Determine the [X, Y] coordinate at the center of the cell enclosing the given text.  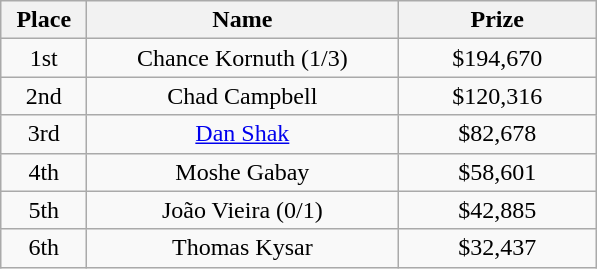
Chance Kornuth (1/3) [242, 58]
3rd [44, 134]
Place [44, 20]
1st [44, 58]
João Vieira (0/1) [242, 210]
$120,316 [498, 96]
$58,601 [498, 172]
Dan Shak [242, 134]
Moshe Gabay [242, 172]
$42,885 [498, 210]
4th [44, 172]
Chad Campbell [242, 96]
Name [242, 20]
5th [44, 210]
2nd [44, 96]
Prize [498, 20]
$194,670 [498, 58]
Thomas Kysar [242, 248]
$82,678 [498, 134]
6th [44, 248]
$32,437 [498, 248]
